Return [X, Y] of the center of cell containing provided text 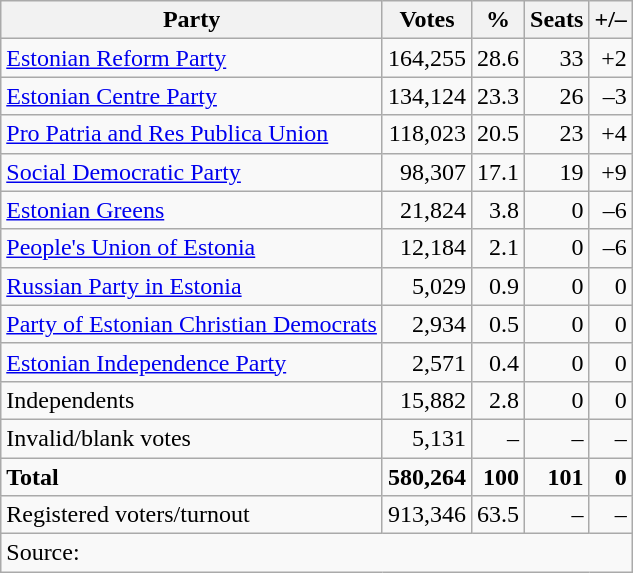
580,264 [426, 477]
5,029 [426, 286]
23 [557, 134]
Party of Estonian Christian Democrats [192, 324]
19 [557, 172]
101 [557, 477]
Estonian Independence Party [192, 362]
Source: [317, 553]
5,131 [426, 438]
26 [557, 96]
21,824 [426, 210]
2,934 [426, 324]
2.8 [498, 400]
Social Democratic Party [192, 172]
+2 [610, 58]
Votes [426, 20]
Pro Patria and Res Publica Union [192, 134]
63.5 [498, 515]
15,882 [426, 400]
913,346 [426, 515]
98,307 [426, 172]
% [498, 20]
164,255 [426, 58]
134,124 [426, 96]
20.5 [498, 134]
People's Union of Estonia [192, 248]
+9 [610, 172]
Estonian Greens [192, 210]
Independents [192, 400]
28.6 [498, 58]
100 [498, 477]
Estonian Reform Party [192, 58]
3.8 [498, 210]
Total [192, 477]
Invalid/blank votes [192, 438]
0.9 [498, 286]
Party [192, 20]
2.1 [498, 248]
2,571 [426, 362]
Seats [557, 20]
17.1 [498, 172]
Registered voters/turnout [192, 515]
0.5 [498, 324]
12,184 [426, 248]
23.3 [498, 96]
–3 [610, 96]
0.4 [498, 362]
+/– [610, 20]
Estonian Centre Party [192, 96]
Russian Party in Estonia [192, 286]
+4 [610, 134]
118,023 [426, 134]
33 [557, 58]
